Determine the [X, Y] coordinate at the center of the cell enclosing the given text.  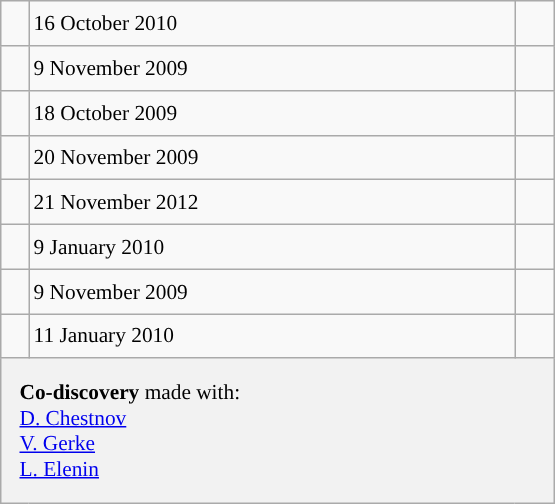
Co-discovery made with: D. Chestnov V. Gerke L. Elenin [278, 430]
11 January 2010 [272, 336]
21 November 2012 [272, 202]
18 October 2009 [272, 112]
9 January 2010 [272, 246]
16 October 2010 [272, 24]
20 November 2009 [272, 158]
